Provide the [x, y] coordinate of the cell's center where the given text is located.  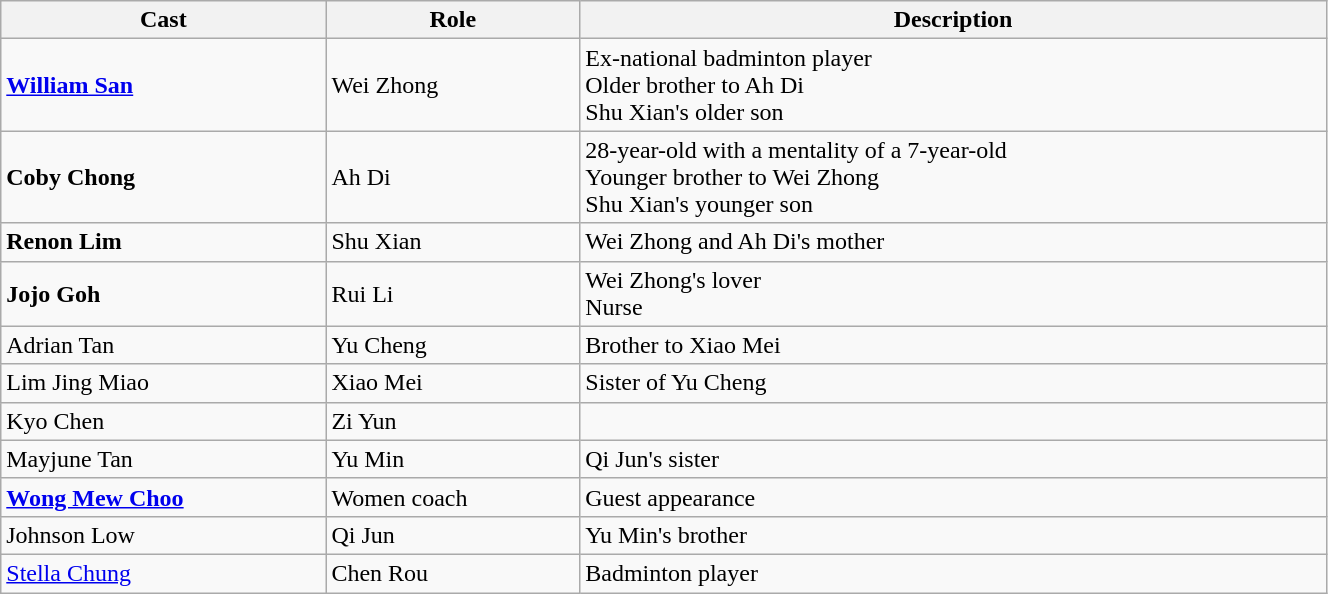
Chen Rou [453, 573]
Qi Jun [453, 535]
Mayjune Tan [164, 459]
Sister of Yu Cheng [954, 383]
Xiao Mei [453, 383]
William San [164, 85]
Wei Zhong and Ah Di's mother [954, 242]
Wong Mew Choo [164, 497]
Yu Min's brother [954, 535]
Shu Xian [453, 242]
Adrian Tan [164, 345]
Qi Jun's sister [954, 459]
Johnson Low [164, 535]
Wei Zhong's loverNurse [954, 294]
Yu Cheng [453, 345]
Zi Yun [453, 421]
Yu Min [453, 459]
Stella Chung [164, 573]
Renon Lim [164, 242]
Kyo Chen [164, 421]
Guest appearance [954, 497]
Ex-national badminton playerOlder brother to Ah DiShu Xian's older son [954, 85]
28-year-old with a mentality of a 7-year-oldYounger brother to Wei ZhongShu Xian's younger son [954, 177]
Badminton player [954, 573]
Jojo Goh [164, 294]
Role [453, 20]
Description [954, 20]
Brother to Xiao Mei [954, 345]
Women coach [453, 497]
Lim Jing Miao [164, 383]
Rui Li [453, 294]
Wei Zhong [453, 85]
Ah Di [453, 177]
Cast [164, 20]
Coby Chong [164, 177]
